Find where the given text appears and provide that cell's center as [X, Y] coordinate. 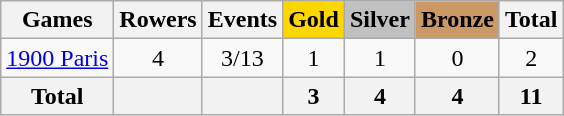
Games [58, 20]
3/13 [242, 58]
11 [531, 96]
Silver [380, 20]
Rowers [158, 20]
2 [531, 58]
Bronze [457, 20]
1900 Paris [58, 58]
Events [242, 20]
0 [457, 58]
3 [314, 96]
Gold [314, 20]
